For the text-containing cell, return its midpoint in (x, y) coordinate format. 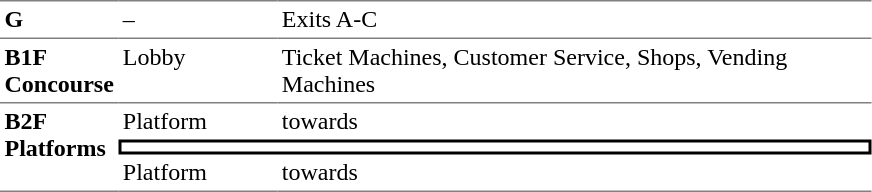
Lobby (198, 71)
B2FPlatforms (59, 148)
G (59, 19)
– (198, 19)
Ticket Machines, Customer Service, Shops, Vending Machines (574, 71)
B1FConcourse (59, 71)
Exits A-C (574, 19)
